Extract the (X, Y) coordinate from the center of the cell holding the provided text.  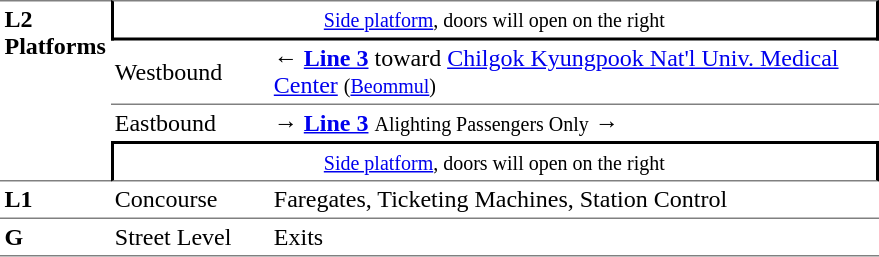
L2Platforms (55, 91)
← Line 3 toward Chilgok Kyungpook Nat'l Univ. Medical Center (Beommul) (574, 72)
G (55, 238)
L1 (55, 201)
Westbound (190, 72)
Faregates, Ticketing Machines, Station Control (574, 201)
Street Level (190, 238)
→ Line 3 Alighting Passengers Only → (574, 123)
Exits (574, 238)
Concourse (190, 201)
Eastbound (190, 123)
